Pinpoint the cell where the given text exists, returning its [X, Y] midpoint coordinate. 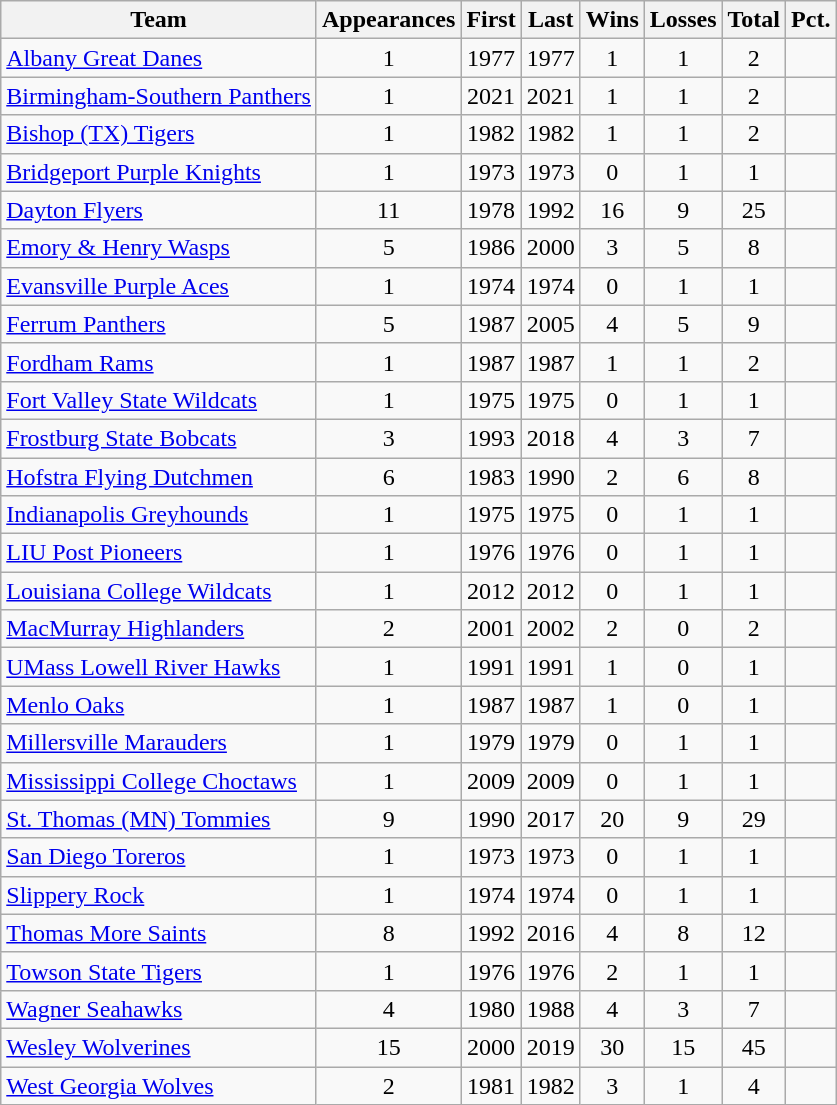
Team [159, 20]
Birmingham-Southern Panthers [159, 96]
Bridgeport Purple Knights [159, 172]
Menlo Oaks [159, 705]
Fort Valley State Wildcats [159, 400]
Pct. [811, 20]
UMass Lowell River Hawks [159, 667]
1993 [491, 438]
Appearances [388, 20]
1980 [491, 1009]
First [491, 20]
Wesley Wolverines [159, 1047]
11 [388, 210]
Fordham Rams [159, 362]
Slippery Rock [159, 895]
Louisiana College Wildcats [159, 591]
LIU Post Pioneers [159, 553]
Indianapolis Greyhounds [159, 515]
Dayton Flyers [159, 210]
16 [612, 210]
Mississippi College Choctaws [159, 781]
1978 [491, 210]
12 [754, 933]
Emory & Henry Wasps [159, 248]
45 [754, 1047]
30 [612, 1047]
Evansville Purple Aces [159, 286]
20 [612, 819]
Albany Great Danes [159, 58]
MacMurray Highlanders [159, 629]
Bishop (TX) Tigers [159, 134]
Towson State Tigers [159, 971]
2016 [550, 933]
West Georgia Wolves [159, 1085]
2002 [550, 629]
Last [550, 20]
2005 [550, 324]
San Diego Toreros [159, 857]
Millersville Marauders [159, 743]
2001 [491, 629]
2018 [550, 438]
1988 [550, 1009]
2017 [550, 819]
Thomas More Saints [159, 933]
Hofstra Flying Dutchmen [159, 477]
Wins [612, 20]
1983 [491, 477]
25 [754, 210]
2019 [550, 1047]
1981 [491, 1085]
Ferrum Panthers [159, 324]
Frostburg State Bobcats [159, 438]
St. Thomas (MN) Tommies [159, 819]
Losses [683, 20]
Total [754, 20]
Wagner Seahawks [159, 1009]
29 [754, 819]
1986 [491, 248]
